Search for the cell housing the specified text and yield its (x, y) center coordinate. 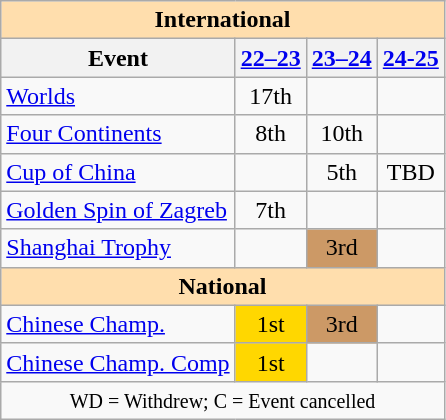
TBD (410, 172)
Chinese Champ. Comp (118, 362)
Chinese Champ. (118, 324)
17th (270, 96)
Worlds (118, 96)
Four Continents (118, 134)
24-25 (410, 58)
22–23 (270, 58)
International (223, 20)
7th (270, 210)
10th (342, 134)
National (223, 286)
Cup of China (118, 172)
Event (118, 58)
WD = Withdrew; C = Event cancelled (223, 400)
23–24 (342, 58)
Golden Spin of Zagreb (118, 210)
Shanghai Trophy (118, 248)
5th (342, 172)
8th (270, 134)
